Locate the cell with the specified text and output its (X, Y) center coordinate. 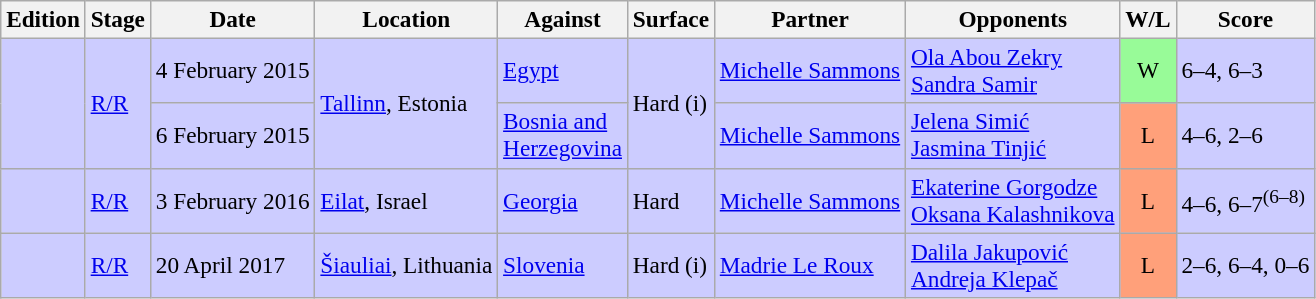
Egypt (563, 70)
Edition (44, 19)
Hard (670, 200)
W/L (1148, 19)
Šiauliai, Lithuania (406, 264)
Date (232, 19)
W (1148, 70)
Slovenia (563, 264)
Dalila JakupovićAndreja Klepač (1013, 264)
20 April 2017 (232, 264)
6 February 2015 (232, 136)
Madrie Le Roux (810, 264)
4 February 2015 (232, 70)
Surface (670, 19)
Ola Abou ZekrySandra Samir (1013, 70)
4–6, 6–7(6–8) (1246, 200)
Against (563, 19)
Eilat, Israel (406, 200)
2–6, 6–4, 0–6 (1246, 264)
3 February 2016 (232, 200)
4–6, 2–6 (1246, 136)
Bosnia and Herzegovina (563, 136)
Stage (118, 19)
Score (1246, 19)
Opponents (1013, 19)
Tallinn, Estonia (406, 103)
Georgia (563, 200)
Location (406, 19)
Partner (810, 19)
Jelena SimićJasmina Tinjić (1013, 136)
6–4, 6–3 (1246, 70)
Ekaterine GorgodzeOksana Kalashnikova (1013, 200)
